Identify which cell holds the provided text, then report its (X, Y) central coordinate. 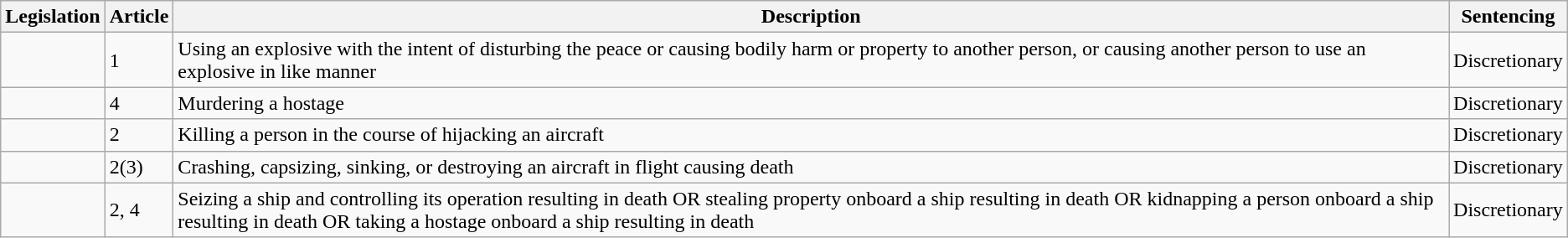
Sentencing (1509, 17)
2, 4 (139, 210)
Crashing, capsizing, sinking, or destroying an aircraft in flight causing death (811, 167)
4 (139, 103)
1 (139, 60)
2 (139, 135)
Legislation (53, 17)
Killing a person in the course of hijacking an aircraft (811, 135)
2(3) (139, 167)
Article (139, 17)
Description (811, 17)
Murdering a hostage (811, 103)
